Provide the [X, Y] coordinate of the cell's center where the given text is located.  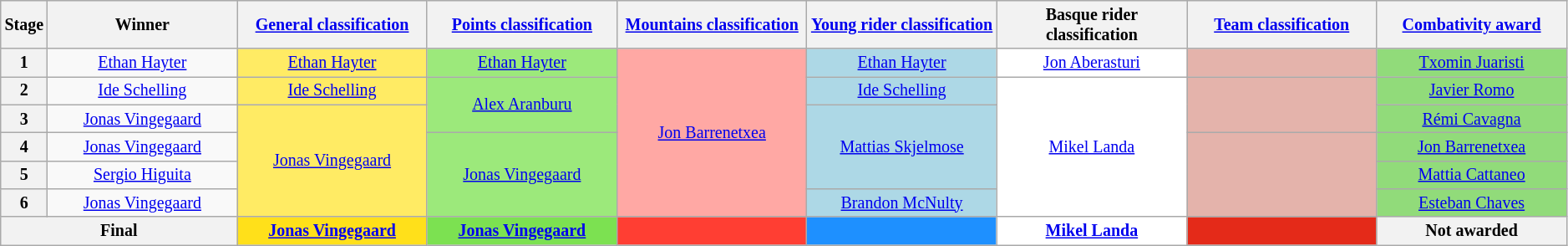
Rémi Cavagna [1472, 119]
Final [119, 231]
1 [24, 64]
Esteban Chaves [1472, 202]
Stage [24, 25]
Brandon McNulty [902, 202]
Jon Aberasturi [1091, 64]
3 [24, 119]
Alex Aranburu [521, 105]
6 [24, 202]
Not awarded [1472, 231]
Team classification [1281, 25]
5 [24, 174]
Basque rider classification [1091, 25]
Mattia Cattaneo [1472, 174]
Young rider classification [902, 25]
General classification [332, 25]
Txomin Juaristi [1472, 64]
Mattias Skjelmose [902, 146]
Points classification [521, 25]
2 [24, 90]
Winner [142, 25]
Combativity award [1472, 25]
4 [24, 147]
Javier Romo [1472, 90]
Mountains classification [712, 25]
Sergio Higuita [142, 174]
